Locate the cell with the specified text and output its [x, y] center coordinate. 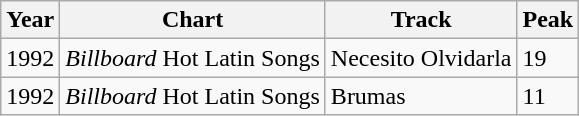
Peak [548, 20]
Brumas [421, 96]
Track [421, 20]
19 [548, 58]
Year [30, 20]
11 [548, 96]
Chart [193, 20]
Necesito Olvidarla [421, 58]
